Scan for the cell matching the given text and deliver its [X, Y] coordinate at center. 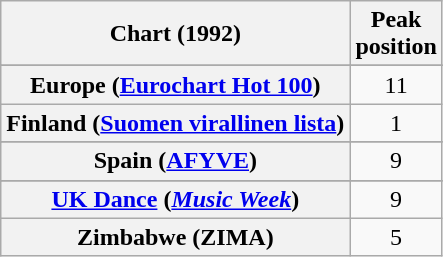
UK Dance (Music Week) [176, 199]
5 [396, 237]
11 [396, 85]
Zimbabwe (ZIMA) [176, 237]
Peakposition [396, 34]
Europe (Eurochart Hot 100) [176, 85]
Spain (AFYVE) [176, 161]
Chart (1992) [176, 34]
Finland (Suomen virallinen lista) [176, 123]
1 [396, 123]
